Determine the (x, y) coordinate at the center of the cell enclosing the given text.  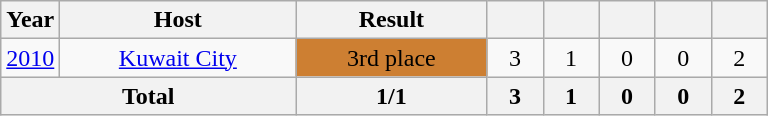
Total (148, 96)
Kuwait City (178, 58)
Host (178, 20)
1/1 (392, 96)
2010 (30, 58)
Result (392, 20)
3rd place (392, 58)
Year (30, 20)
